Provide the [x, y] coordinate of the cell's center where the given text is located.  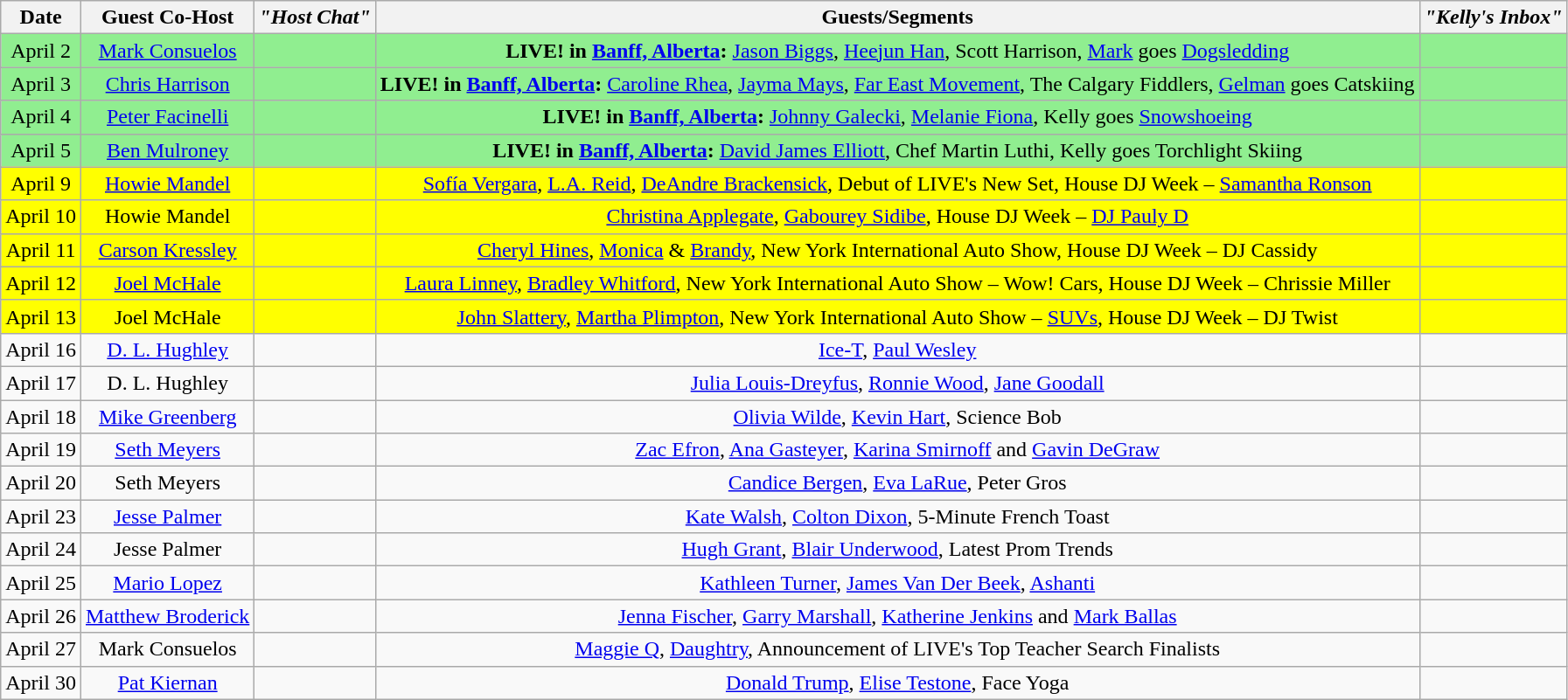
Peter Facinelli [167, 117]
April 19 [41, 450]
April 23 [41, 516]
LIVE! in Banff, Alberta: Jason Biggs, Heejun Han, Scott Harrison, Mark goes Dogsledding [897, 51]
Cheryl Hines, Monica & Brandy, New York International Auto Show, House DJ Week – DJ Cassidy [897, 250]
LIVE! in Banff, Alberta: Johnny Galecki, Melanie Fiona, Kelly goes Snowshoeing [897, 117]
April 16 [41, 350]
April 18 [41, 417]
"Host Chat" [315, 17]
LIVE! in Banff, Alberta: Caroline Rhea, Jayma Mays, Far East Movement, The Calgary Fiddlers, Gelman goes Catskiing [897, 84]
"Kelly's Inbox" [1494, 17]
Ice-T, Paul Wesley [897, 350]
Kathleen Turner, James Van Der Beek, Ashanti [897, 583]
April 5 [41, 150]
Julia Louis-Dreyfus, Ronnie Wood, Jane Goodall [897, 383]
Candice Bergen, Eva LaRue, Peter Gros [897, 483]
Zac Efron, Ana Gasteyer, Karina Smirnoff and Gavin DeGraw [897, 450]
Ben Mulroney [167, 150]
LIVE! in Banff, Alberta: David James Elliott, Chef Martin Luthi, Kelly goes Torchlight Skiing [897, 150]
Guest Co-Host [167, 17]
Matthew Broderick [167, 616]
Hugh Grant, Blair Underwood, Latest Prom Trends [897, 550]
April 11 [41, 250]
Mike Greenberg [167, 417]
Olivia Wilde, Kevin Hart, Science Bob [897, 417]
April 30 [41, 683]
April 20 [41, 483]
April 3 [41, 84]
Laura Linney, Bradley Whitford, New York International Auto Show – Wow! Cars, House DJ Week – Chrissie Miller [897, 283]
April 4 [41, 117]
April 24 [41, 550]
April 17 [41, 383]
Mario Lopez [167, 583]
April 10 [41, 217]
Pat Kiernan [167, 683]
April 9 [41, 184]
Carson Kressley [167, 250]
April 27 [41, 649]
April 25 [41, 583]
Guests/Segments [897, 17]
Jenna Fischer, Garry Marshall, Katherine Jenkins and Mark Ballas [897, 616]
Christina Applegate, Gabourey Sidibe, House DJ Week – DJ Pauly D [897, 217]
April 13 [41, 316]
Kate Walsh, Colton Dixon, 5-Minute French Toast [897, 516]
Date [41, 17]
Chris Harrison [167, 84]
Sofía Vergara, L.A. Reid, DeAndre Brackensick, Debut of LIVE's New Set, House DJ Week – Samantha Ronson [897, 184]
Maggie Q, Daughtry, Announcement of LIVE's Top Teacher Search Finalists [897, 649]
April 26 [41, 616]
April 2 [41, 51]
John Slattery, Martha Plimpton, New York International Auto Show – SUVs, House DJ Week – DJ Twist [897, 316]
April 12 [41, 283]
Donald Trump, Elise Testone, Face Yoga [897, 683]
